Output the (x, y) coordinate of the center of the cell containing the given text.  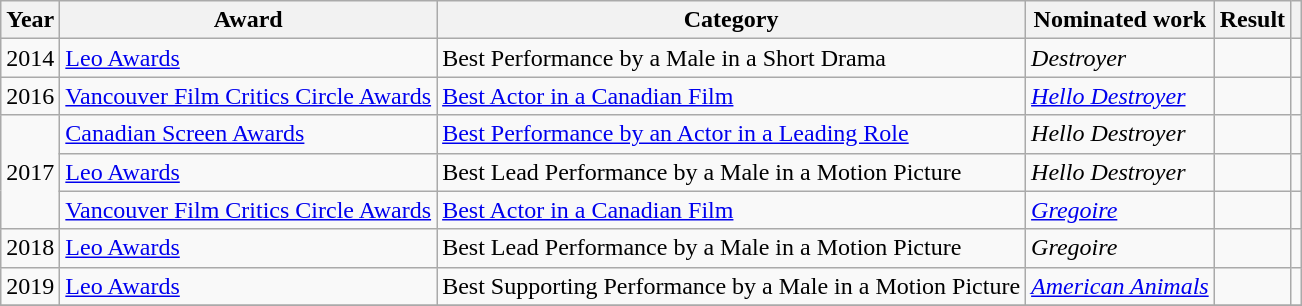
Award (248, 20)
2017 (30, 172)
Nominated work (1120, 20)
2018 (30, 248)
2016 (30, 96)
Year (30, 20)
Best Supporting Performance by a Male in a Motion Picture (732, 286)
Canadian Screen Awards (248, 134)
Best Performance by a Male in a Short Drama (732, 58)
2014 (30, 58)
Result (1252, 20)
Best Performance by an Actor in a Leading Role (732, 134)
Category (732, 20)
2019 (30, 286)
Destroyer (1120, 58)
American Animals (1120, 286)
